Find where the given text appears and provide that cell's center as [X, Y] coordinate. 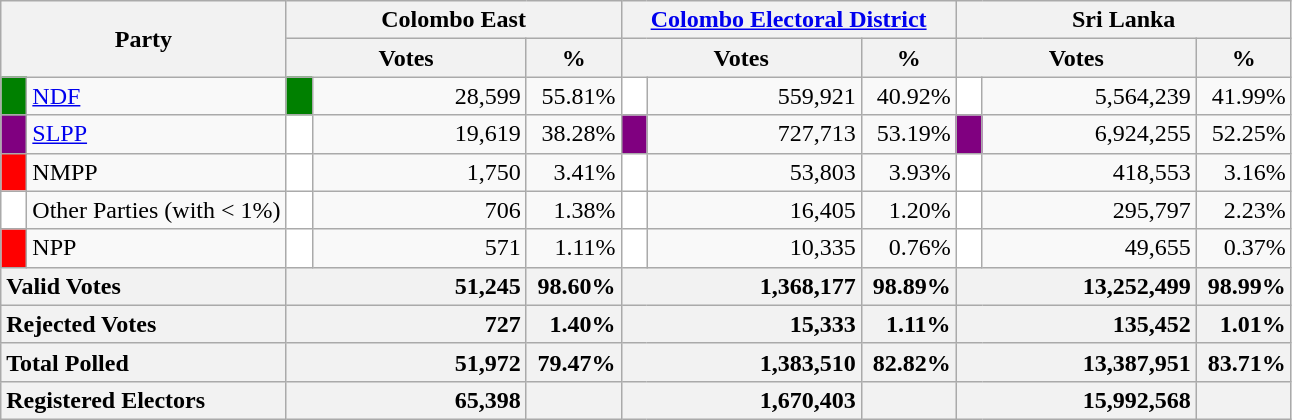
98.60% [574, 286]
1,368,177 [741, 286]
Party [144, 39]
1,383,510 [741, 362]
98.89% [908, 286]
Colombo East [454, 20]
52.25% [1244, 134]
NMPP [156, 172]
1,670,403 [741, 400]
49,655 [1089, 248]
727 [406, 324]
NDF [156, 96]
Registered Electors [144, 400]
2.23% [1244, 210]
3.93% [908, 172]
0.76% [908, 248]
418,553 [1089, 172]
82.82% [908, 362]
Valid Votes [144, 286]
559,921 [754, 96]
83.71% [1244, 362]
3.16% [1244, 172]
1.38% [574, 210]
6,924,255 [1089, 134]
NPP [156, 248]
98.99% [1244, 286]
10,335 [754, 248]
53.19% [908, 134]
295,797 [1089, 210]
65,398 [406, 400]
Total Polled [144, 362]
SLPP [156, 134]
1.01% [1244, 324]
79.47% [574, 362]
1.20% [908, 210]
571 [419, 248]
727,713 [754, 134]
135,452 [1076, 324]
15,992,568 [1076, 400]
1,750 [419, 172]
13,387,951 [1076, 362]
15,333 [741, 324]
Colombo Electoral District [788, 20]
1.40% [574, 324]
5,564,239 [1089, 96]
3.41% [574, 172]
53,803 [754, 172]
51,245 [406, 286]
Sri Lanka [1124, 20]
51,972 [406, 362]
40.92% [908, 96]
28,599 [419, 96]
38.28% [574, 134]
41.99% [1244, 96]
Other Parties (with < 1%) [156, 210]
19,619 [419, 134]
Rejected Votes [144, 324]
706 [419, 210]
0.37% [1244, 248]
16,405 [754, 210]
13,252,499 [1076, 286]
55.81% [574, 96]
